From the cell containing the given text, extract its center point as (x, y) coordinate. 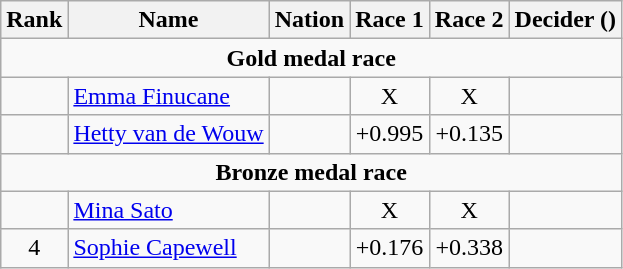
Rank (34, 20)
Emma Finucane (168, 96)
Decider () (566, 20)
4 (34, 248)
Nation (309, 20)
+0.338 (469, 248)
Gold medal race (312, 58)
Hetty van de Wouw (168, 134)
Race 1 (390, 20)
+0.176 (390, 248)
Race 2 (469, 20)
+0.135 (469, 134)
+0.995 (390, 134)
Sophie Capewell (168, 248)
Name (168, 20)
Bronze medal race (312, 172)
Mina Sato (168, 210)
